For the text-containing cell, return its midpoint in [X, Y] coordinate format. 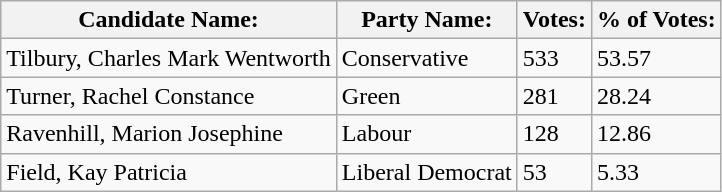
128 [554, 134]
Conservative [426, 58]
28.24 [656, 96]
Turner, Rachel Constance [169, 96]
533 [554, 58]
Candidate Name: [169, 20]
281 [554, 96]
Tilbury, Charles Mark Wentworth [169, 58]
Labour [426, 134]
Party Name: [426, 20]
12.86 [656, 134]
53.57 [656, 58]
53 [554, 172]
Field, Kay Patricia [169, 172]
Votes: [554, 20]
Green [426, 96]
5.33 [656, 172]
Ravenhill, Marion Josephine [169, 134]
Liberal Democrat [426, 172]
% of Votes: [656, 20]
